Determine the [X, Y] coordinate at the center of the cell enclosing the given text.  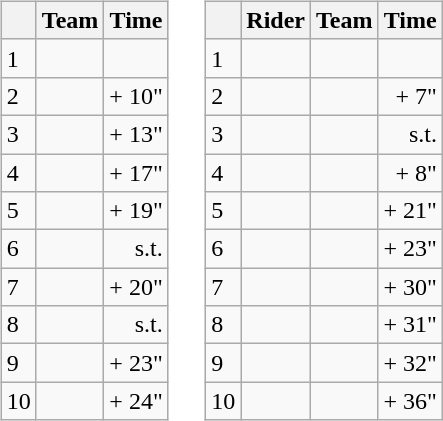
+ 21" [410, 211]
+ 10" [136, 96]
+ 30" [410, 287]
Rider [276, 20]
+ 36" [410, 401]
+ 19" [136, 211]
+ 31" [410, 325]
+ 17" [136, 173]
+ 8" [410, 173]
+ 13" [136, 134]
+ 7" [410, 96]
+ 32" [410, 363]
+ 20" [136, 287]
+ 24" [136, 401]
